Provide the [x, y] coordinate of the cell's center where the given text is located.  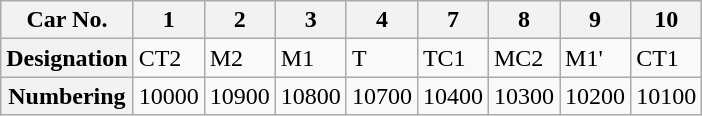
MC2 [524, 58]
10000 [168, 96]
T [382, 58]
M2 [240, 58]
10100 [666, 96]
Car No. [67, 20]
CT2 [168, 58]
8 [524, 20]
2 [240, 20]
CT1 [666, 58]
4 [382, 20]
10300 [524, 96]
10 [666, 20]
Designation [67, 58]
10200 [596, 96]
M1 [310, 58]
7 [452, 20]
9 [596, 20]
10700 [382, 96]
10800 [310, 96]
10900 [240, 96]
Numbering [67, 96]
10400 [452, 96]
M1' [596, 58]
TC1 [452, 58]
1 [168, 20]
3 [310, 20]
